Locate the cell with the specified text and output its [x, y] center coordinate. 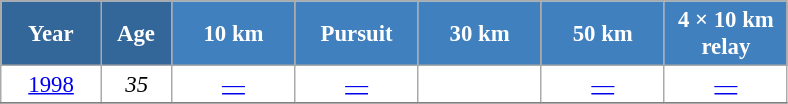
35 [136, 85]
50 km [602, 34]
1998 [52, 85]
30 km [480, 34]
Pursuit [356, 34]
Year [52, 34]
10 km [234, 34]
Age [136, 34]
4 × 10 km relay [726, 34]
